For the text-containing cell, return its midpoint in [X, Y] coordinate format. 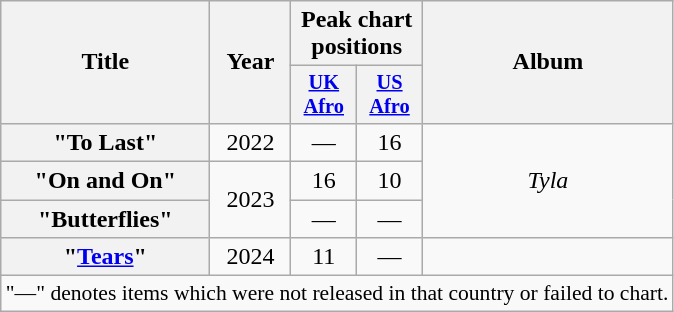
2024 [250, 257]
2023 [250, 200]
2022 [250, 142]
Year [250, 62]
UKAfro [324, 95]
11 [324, 257]
"On and On" [106, 181]
USAfro [390, 95]
Album [548, 62]
Peak chart positions [356, 34]
"Butterflies" [106, 219]
10 [390, 181]
"—" denotes items which were not released in that country or failed to chart. [338, 294]
"Tears" [106, 257]
"To Last" [106, 142]
Title [106, 62]
Tyla [548, 180]
